From the cell containing the given text, extract its center point as [x, y] coordinate. 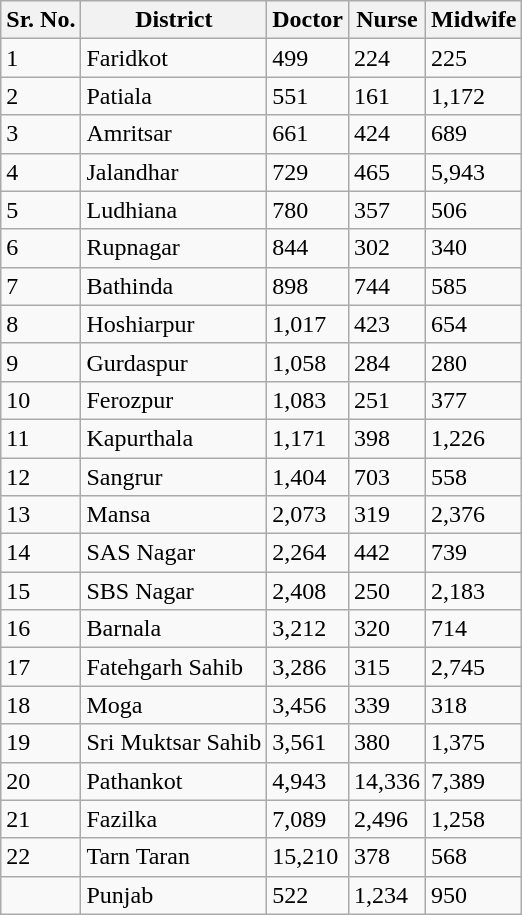
Pathankot [174, 781]
2,745 [473, 667]
522 [308, 895]
17 [41, 667]
Faridkot [174, 58]
14 [41, 553]
3,561 [308, 743]
Ludhiana [174, 210]
225 [473, 58]
22 [41, 857]
12 [41, 477]
161 [386, 96]
280 [473, 362]
551 [308, 96]
424 [386, 134]
250 [386, 591]
Barnala [174, 629]
Midwife [473, 20]
9 [41, 362]
Sr. No. [41, 20]
Sangrur [174, 477]
21 [41, 819]
744 [386, 286]
District [174, 20]
558 [473, 477]
378 [386, 857]
Hoshiarpur [174, 324]
2 [41, 96]
568 [473, 857]
7 [41, 286]
16 [41, 629]
4,943 [308, 781]
465 [386, 172]
2,183 [473, 591]
661 [308, 134]
1,258 [473, 819]
318 [473, 705]
1,234 [386, 895]
780 [308, 210]
377 [473, 400]
Fatehgarh Sahib [174, 667]
320 [386, 629]
6 [41, 248]
Doctor [308, 20]
Jalandhar [174, 172]
SBS Nagar [174, 591]
442 [386, 553]
2,073 [308, 515]
1 [41, 58]
18 [41, 705]
1,171 [308, 438]
5 [41, 210]
714 [473, 629]
302 [386, 248]
7,089 [308, 819]
15 [41, 591]
1,017 [308, 324]
340 [473, 248]
Sri Muktsar Sahib [174, 743]
3 [41, 134]
Nurse [386, 20]
Rupnagar [174, 248]
339 [386, 705]
Kapurthala [174, 438]
14,336 [386, 781]
Punjab [174, 895]
357 [386, 210]
844 [308, 248]
Bathinda [174, 286]
224 [386, 58]
Moga [174, 705]
898 [308, 286]
11 [41, 438]
3,212 [308, 629]
2,376 [473, 515]
Gurdaspur [174, 362]
10 [41, 400]
1,083 [308, 400]
5,943 [473, 172]
423 [386, 324]
499 [308, 58]
SAS Nagar [174, 553]
20 [41, 781]
Ferozpur [174, 400]
380 [386, 743]
739 [473, 553]
Fazilka [174, 819]
13 [41, 515]
15,210 [308, 857]
729 [308, 172]
4 [41, 172]
950 [473, 895]
3,456 [308, 705]
7,389 [473, 781]
1,058 [308, 362]
Patiala [174, 96]
585 [473, 286]
1,226 [473, 438]
1,404 [308, 477]
1,172 [473, 96]
319 [386, 515]
2,264 [308, 553]
251 [386, 400]
703 [386, 477]
654 [473, 324]
Tarn Taran [174, 857]
19 [41, 743]
284 [386, 362]
689 [473, 134]
3,286 [308, 667]
Mansa [174, 515]
Amritsar [174, 134]
1,375 [473, 743]
398 [386, 438]
8 [41, 324]
315 [386, 667]
2,408 [308, 591]
2,496 [386, 819]
506 [473, 210]
